Provide the (X, Y) coordinate of the cell's center where the given text is located.  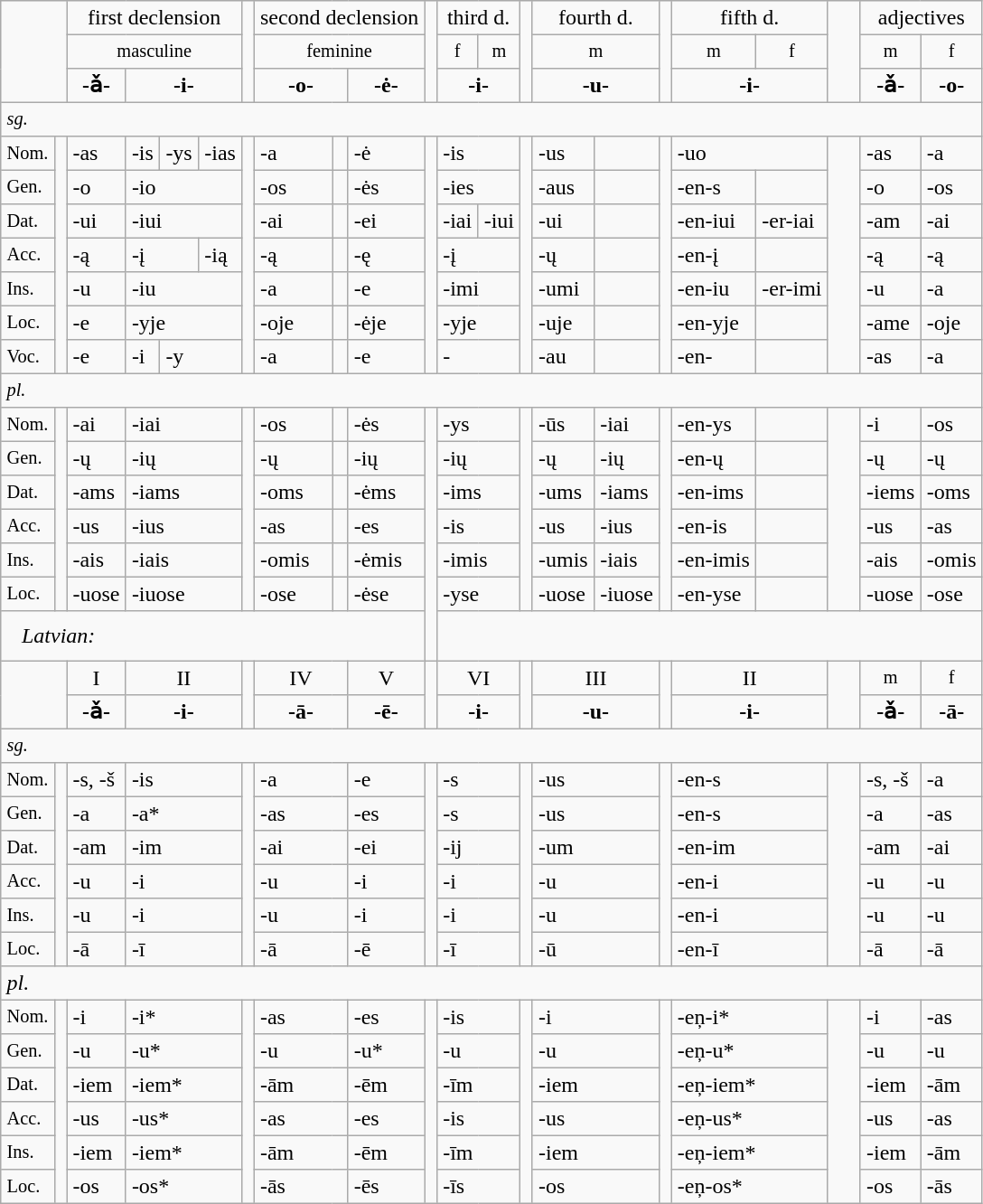
-imis (478, 560)
-um (595, 848)
-en-imis (714, 560)
-en-is (714, 526)
I (96, 678)
feminine (340, 52)
-yse (478, 594)
-ią (220, 255)
Latvian: (491, 636)
-ēs (387, 1187)
-ū (595, 949)
-en-im (750, 848)
-en-ī (750, 949)
-en-yse (714, 594)
-io (184, 187)
-iu (184, 289)
-imi (478, 289)
-en-ys (714, 425)
-ame (891, 323)
-im (184, 848)
-ėms (387, 493)
VI (478, 678)
-iems (891, 493)
-a* (184, 814)
-au (563, 357)
-i* (184, 1017)
adjectives (922, 18)
-eņ-u* (750, 1051)
-ę (387, 255)
-eņ-i* (750, 1017)
-en-iui (714, 221)
-en-ims (714, 493)
-ūs (563, 425)
first declension (154, 18)
-os* (184, 1187)
III (595, 678)
-ias (220, 154)
-en-yje (714, 323)
-er-imi (792, 289)
-en-ų (714, 458)
- (478, 357)
-īs (478, 1187)
-ums (563, 493)
-umi (563, 289)
-ėje (387, 323)
masculine (154, 52)
-er-iai (792, 221)
Voc. (27, 357)
V (387, 678)
IV (301, 678)
fifth d. (750, 18)
-en- (714, 357)
-ies (478, 187)
fourth d. (595, 18)
-ij (478, 848)
-uje (563, 323)
-en-iu (714, 289)
-uo (750, 154)
-umis (563, 560)
-y (201, 357)
-ē (387, 949)
-eņ-os* (750, 1187)
third d. (478, 18)
-us* (184, 1119)
-ėmis (387, 560)
-ė- (387, 86)
-ims (478, 493)
-ē- (387, 712)
-ams (96, 493)
-ė (387, 154)
-en-į (714, 255)
-aus (563, 187)
-eņ-us* (750, 1119)
second declension (340, 18)
-ėse (387, 594)
